Return the [X, Y] coordinate for the center point of the cell that contains the specified text.  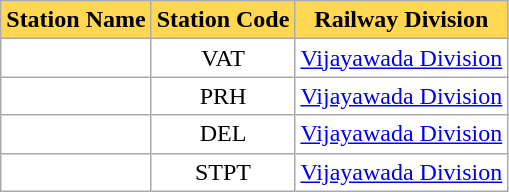
Station Code [223, 20]
STPT [223, 172]
DEL [223, 134]
Station Name [76, 20]
VAT [223, 58]
Railway Division [402, 20]
PRH [223, 96]
